Detect which cell encompasses the target text, then output its (x, y) center coordinate. 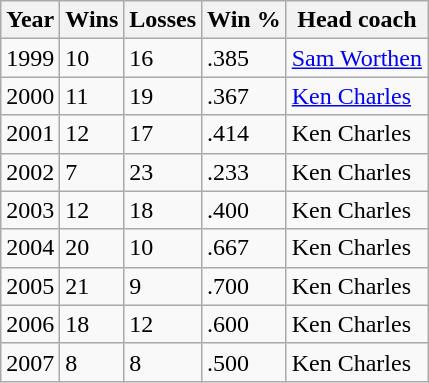
23 (163, 172)
2007 (30, 362)
20 (92, 248)
19 (163, 96)
Wins (92, 20)
2004 (30, 248)
1999 (30, 58)
.385 (244, 58)
Win % (244, 20)
2000 (30, 96)
.667 (244, 248)
Year (30, 20)
.700 (244, 286)
2003 (30, 210)
Head coach (356, 20)
.367 (244, 96)
2006 (30, 324)
.400 (244, 210)
.233 (244, 172)
2002 (30, 172)
9 (163, 286)
.600 (244, 324)
Losses (163, 20)
11 (92, 96)
21 (92, 286)
.500 (244, 362)
16 (163, 58)
.414 (244, 134)
Sam Worthen (356, 58)
2005 (30, 286)
17 (163, 134)
2001 (30, 134)
7 (92, 172)
